For the text-containing cell, return its midpoint in (X, Y) coordinate format. 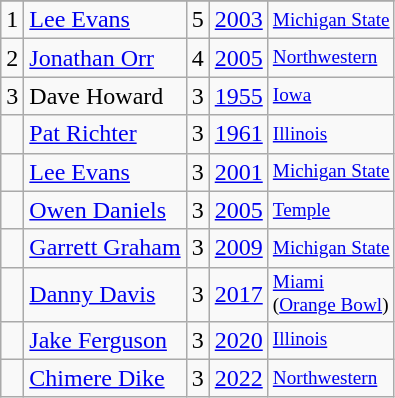
Jake Ferguson (105, 340)
1 (12, 20)
2001 (238, 172)
2003 (238, 20)
Owen Daniels (105, 210)
Garrett Graham (105, 248)
Pat Richter (105, 134)
2020 (238, 340)
Danny Davis (105, 294)
2022 (238, 378)
Dave Howard (105, 96)
2 (12, 58)
Chimere Dike (105, 378)
4 (198, 58)
1961 (238, 134)
2017 (238, 294)
2009 (238, 248)
1955 (238, 96)
Iowa (331, 96)
Jonathan Orr (105, 58)
5 (198, 20)
Miami(Orange Bowl) (331, 294)
Temple (331, 210)
